Extract the (X, Y) coordinate from the center of the cell holding the provided text.  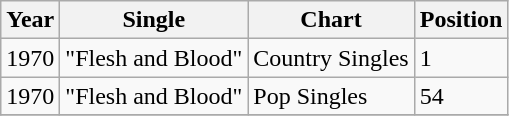
Country Singles (331, 58)
54 (461, 96)
Year (30, 20)
1 (461, 58)
Chart (331, 20)
Single (154, 20)
Position (461, 20)
Pop Singles (331, 96)
